Return the (x, y) coordinate for the center point of the cell that contains the specified text.  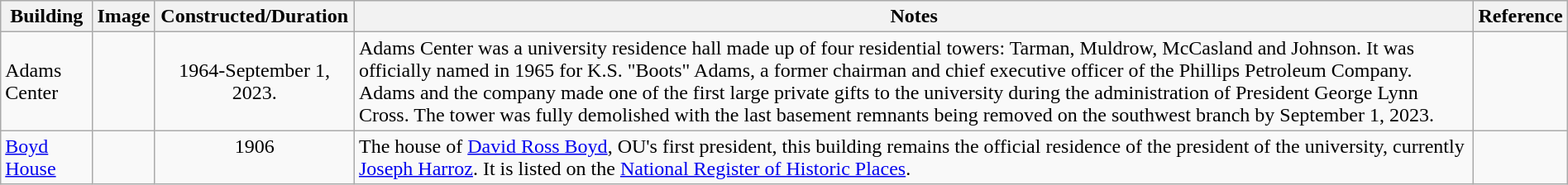
Image (124, 17)
Reference (1520, 17)
Adams Center (46, 81)
Boyd House (46, 157)
1906 (255, 157)
Constructed/Duration (255, 17)
Building (46, 17)
Notes (914, 17)
1964-September 1, 2023. (255, 81)
